Return (X, Y) of the center of cell containing provided text 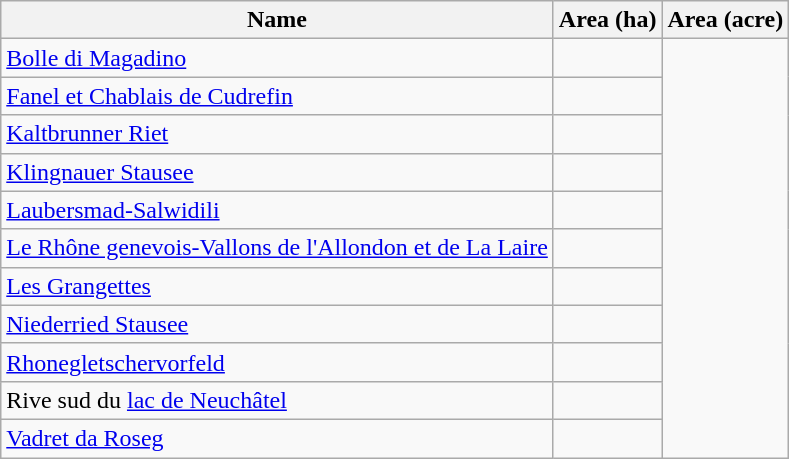
Kaltbrunner Riet (278, 134)
Les Grangettes (278, 286)
Niederried Stausee (278, 324)
Rive sud du lac de Neuchâtel (278, 400)
Vadret da Roseg (278, 438)
Klingnauer Stausee (278, 172)
Name (278, 20)
Fanel et Chablais de Cudrefin (278, 96)
Le Rhône genevois-Vallons de l'Allondon et de La Laire (278, 248)
Area (acre) (726, 20)
Bolle di Magadino (278, 58)
Rhonegletschervorfeld (278, 362)
Area (ha) (608, 20)
Laubersmad-Salwidili (278, 210)
